Extract the (X, Y) coordinate from the center of the cell holding the provided text.  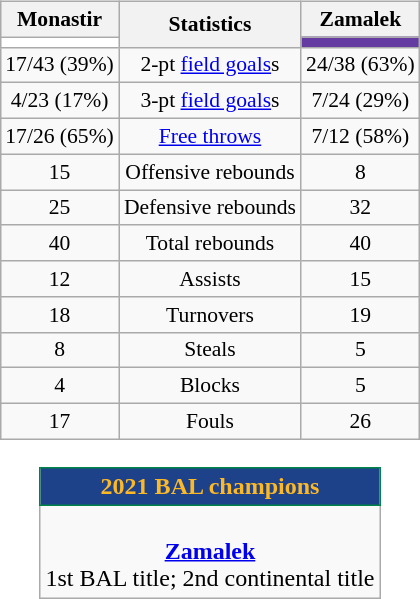
17/26 (65%) (60, 136)
7/12 (58%) (360, 136)
19 (360, 314)
Blocks (210, 386)
Monastir (60, 19)
Total rebounds (210, 243)
Zamalek 1st BAL title; 2nd continental title (210, 551)
Zamalek (360, 19)
Steals (210, 350)
Turnovers (210, 314)
24/38 (63%) (360, 65)
Statistics (210, 24)
17 (60, 421)
Assists (210, 279)
Offensive rebounds (210, 172)
17/43 (39%) (60, 65)
2021 BAL champions (210, 486)
25 (60, 208)
4 (60, 386)
Fouls (210, 421)
Free throws (210, 136)
2-pt field goalss (210, 65)
Defensive rebounds (210, 208)
3-pt field goalss (210, 101)
7/24 (29%) (360, 101)
4/23 (17%) (60, 101)
12 (60, 279)
26 (360, 421)
32 (360, 208)
18 (60, 314)
